Find where the given text appears and provide that cell's center as [X, Y] coordinate. 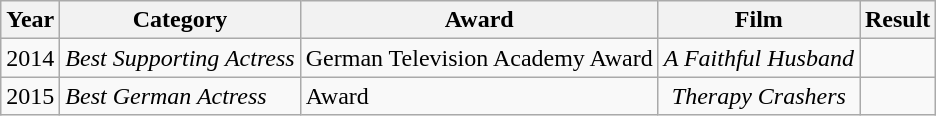
Film [758, 20]
2015 [30, 96]
Category [180, 20]
Best German Actress [180, 96]
A Faithful Husband [758, 58]
Therapy Crashers [758, 96]
Year [30, 20]
Best Supporting Actress [180, 58]
Result [898, 20]
German Television Academy Award [479, 58]
2014 [30, 58]
